Return the [X, Y] coordinate for the center point of the cell that contains the specified text.  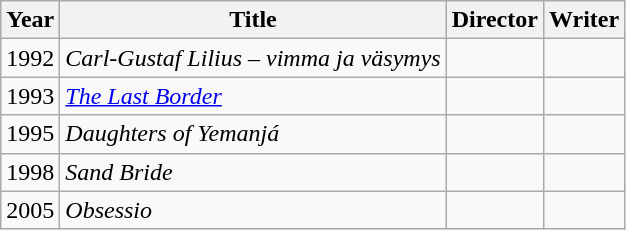
The Last Border [253, 96]
Writer [584, 20]
1995 [30, 134]
Carl-Gustaf Lilius – vimma ja väsymys [253, 58]
2005 [30, 210]
Title [253, 20]
1992 [30, 58]
1993 [30, 96]
Director [494, 20]
Obsessio [253, 210]
Year [30, 20]
Daughters of Yemanjá [253, 134]
1998 [30, 172]
Sand Bride [253, 172]
